Output the (x, y) coordinate of the center of the cell containing the given text.  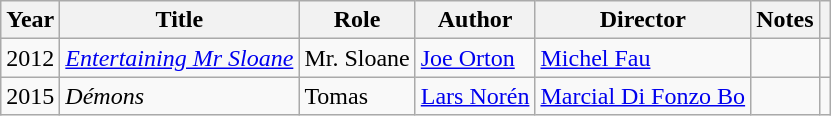
Marcial Di Fonzo Bo (643, 96)
Notes (785, 20)
Tomas (357, 96)
Entertaining Mr Sloane (180, 58)
Lars Norén (475, 96)
Mr. Sloane (357, 58)
Director (643, 20)
Title (180, 20)
Joe Orton (475, 58)
Role (357, 20)
2015 (30, 96)
2012 (30, 58)
Year (30, 20)
Author (475, 20)
Démons (180, 96)
Michel Fau (643, 58)
